Scan for the cell matching the given text and deliver its [X, Y] coordinate at center. 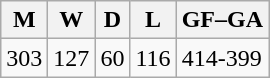
303 [24, 58]
W [72, 20]
M [24, 20]
D [112, 20]
L [153, 20]
60 [112, 58]
GF–GA [222, 20]
414-399 [222, 58]
127 [72, 58]
116 [153, 58]
